Find where the given text appears and provide that cell's center as (x, y) coordinate. 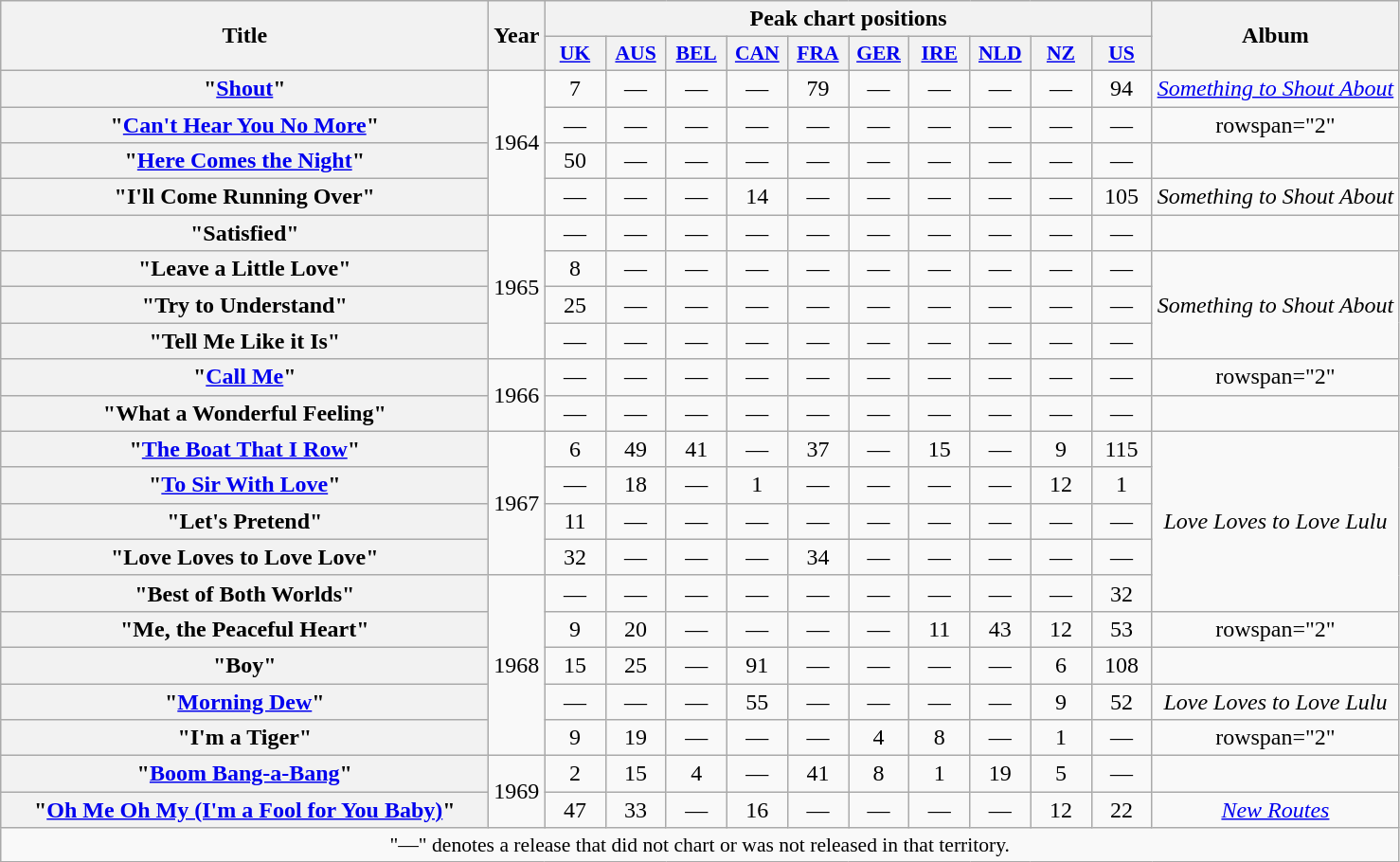
53 (1122, 629)
New Routes (1275, 810)
"I'm a Tiger" (244, 738)
91 (757, 665)
"Leave a Little Love" (244, 269)
34 (817, 557)
"Morning Dew" (244, 702)
79 (817, 88)
1966 (517, 395)
1964 (517, 142)
22 (1122, 810)
Album (1275, 36)
52 (1122, 702)
14 (757, 197)
"To Sir With Love" (244, 485)
Peak chart positions (849, 19)
"Oh Me Oh My (I'm a Fool for You Baby)" (244, 810)
"Can't Hear You No More" (244, 124)
50 (575, 161)
NLD (1000, 54)
"Boom Bang-a-Bang" (244, 774)
115 (1122, 449)
"Love Loves to Love Love" (244, 557)
"I'll Come Running Over" (244, 197)
BEL (696, 54)
108 (1122, 665)
2 (575, 774)
"Here Comes the Night" (244, 161)
"Best of Both Worlds" (244, 593)
1967 (517, 503)
US (1122, 54)
"What a Wonderful Feeling" (244, 413)
Title (244, 36)
"Boy" (244, 665)
18 (636, 485)
47 (575, 810)
7 (575, 88)
55 (757, 702)
"Tell Me Like it Is" (244, 341)
"Satisfied" (244, 233)
"Try to Understand" (244, 305)
1968 (517, 665)
"Let's Pretend" (244, 521)
Year (517, 36)
NZ (1061, 54)
"Call Me" (244, 377)
20 (636, 629)
FRA (817, 54)
94 (1122, 88)
5 (1061, 774)
"—" denotes a release that did not chart or was not released in that territory. (700, 845)
1965 (517, 287)
AUS (636, 54)
37 (817, 449)
UK (575, 54)
43 (1000, 629)
49 (636, 449)
33 (636, 810)
105 (1122, 197)
"Me, the Peaceful Heart" (244, 629)
"Shout" (244, 88)
"The Boat That I Row" (244, 449)
GER (879, 54)
1969 (517, 792)
IRE (940, 54)
CAN (757, 54)
16 (757, 810)
